For the text-containing cell, return its midpoint in (x, y) coordinate format. 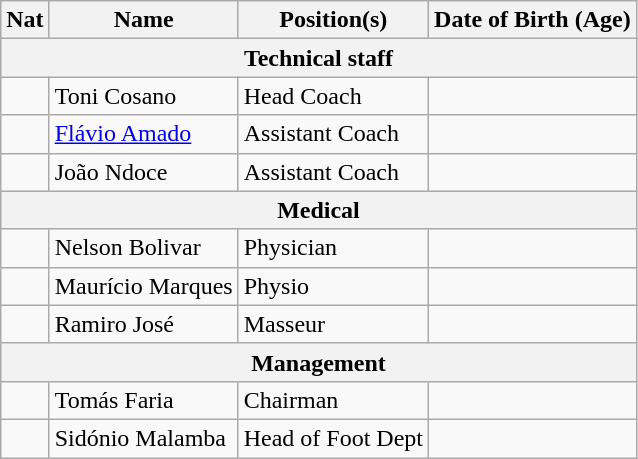
Head of Foot Dept (333, 438)
Sidónio Malamba (144, 438)
Technical staff (318, 58)
Head Coach (333, 96)
Medical (318, 210)
Physician (333, 248)
Date of Birth (Age) (533, 20)
Masseur (333, 324)
Flávio Amado (144, 134)
João Ndoce (144, 172)
Maurício Marques (144, 286)
Physio (333, 286)
Chairman (333, 400)
Management (318, 362)
Name (144, 20)
Nelson Bolivar (144, 248)
Tomás Faria (144, 400)
Nat (25, 20)
Toni Cosano (144, 96)
Position(s) (333, 20)
Ramiro José (144, 324)
